Return [x, y] of the center of cell containing provided text 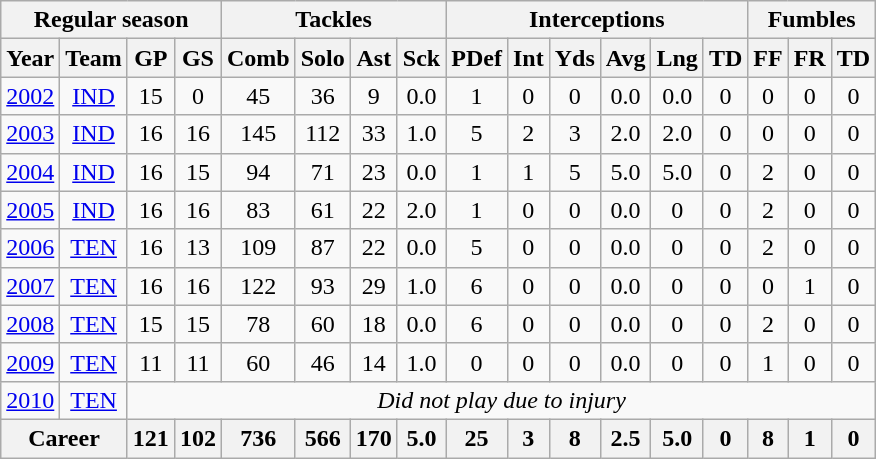
566 [322, 438]
61 [322, 210]
2008 [30, 324]
Lng [677, 58]
14 [374, 362]
2006 [30, 248]
109 [258, 248]
145 [258, 134]
9 [374, 96]
Yds [574, 58]
2010 [30, 400]
GP [150, 58]
170 [374, 438]
94 [258, 172]
Career [64, 438]
2003 [30, 134]
Fumbles [812, 20]
Year [30, 58]
Solo [322, 58]
71 [322, 172]
33 [374, 134]
GS [198, 58]
2004 [30, 172]
2002 [30, 96]
2005 [30, 210]
78 [258, 324]
18 [374, 324]
25 [477, 438]
122 [258, 286]
Team [94, 58]
46 [322, 362]
Avg [626, 58]
23 [374, 172]
83 [258, 210]
Tackles [333, 20]
2.5 [626, 438]
13 [198, 248]
Did not play due to injury [501, 400]
45 [258, 96]
Sck [421, 58]
87 [322, 248]
Ast [374, 58]
736 [258, 438]
112 [322, 134]
Interceptions [597, 20]
29 [374, 286]
Int [528, 58]
121 [150, 438]
36 [322, 96]
93 [322, 286]
2009 [30, 362]
FF [768, 58]
FR [810, 58]
Regular season [112, 20]
2007 [30, 286]
Comb [258, 58]
PDef [477, 58]
102 [198, 438]
